Detect which cell encompasses the target text, then output its (X, Y) center coordinate. 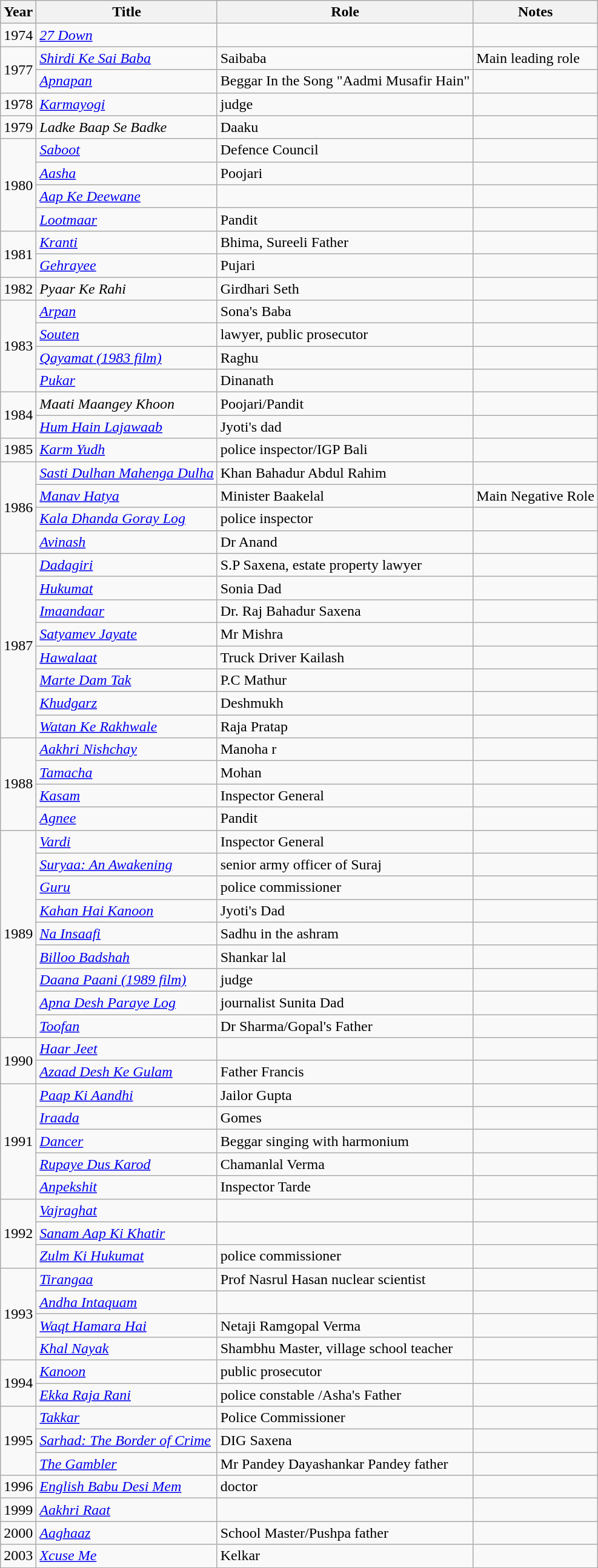
Sarhad: The Border of Crime (127, 1441)
Prof Nasrul Hasan nuclear scientist (345, 1279)
Na Insaafi (127, 934)
Kanoon (127, 1371)
1980 (18, 185)
Inspector Tarde (345, 1187)
1992 (18, 1233)
English Babu Desi Mem (127, 1487)
1977 (18, 70)
Kahan Hai Kanoon (127, 911)
Karm Yudh (127, 450)
lawyer, public prosecutor (345, 335)
Khudgarz (127, 703)
Main leading role (536, 58)
Saibaba (345, 58)
DIG Saxena (345, 1441)
Kelkar (345, 1556)
Mr Pandey Dayashankar Pandey father (345, 1464)
Khan Bahadur Abdul Rahim (345, 473)
Raja Pratap (345, 726)
Kala Dhanda Goray Log (127, 519)
Imaandaar (127, 611)
journalist Sunita Dad (345, 1003)
Paap Ki Aandhi (127, 1095)
Bhima, Sureeli Father (345, 242)
Sonia Dad (345, 588)
Beggar singing with harmonium (345, 1141)
1985 (18, 450)
Poojari (345, 173)
police inspector (345, 519)
Title (127, 12)
Pyaar Ke Rahi (127, 289)
Mohan (345, 772)
Deshmukh (345, 703)
Saboot (127, 150)
Hawalaat (127, 657)
2003 (18, 1556)
Xcuse Me (127, 1556)
Karmayogi (127, 104)
Aakhri Nishchay (127, 749)
1983 (18, 346)
Takkar (127, 1418)
Haar Jeet (127, 1049)
1988 (18, 784)
Year (18, 12)
1982 (18, 289)
Poojari/Pandit (345, 404)
Apnapan (127, 81)
Sasti Dulhan Mahenga Dulha (127, 473)
Sanam Aap Ki Khatir (127, 1233)
2000 (18, 1533)
Role (345, 12)
Dr Sharma/Gopal's Father (345, 1026)
Sadhu in the ashram (345, 934)
doctor (345, 1487)
Aasha (127, 173)
Sona's Baba (345, 312)
Girdhari Seth (345, 289)
1996 (18, 1487)
1981 (18, 254)
Notes (536, 12)
Avinash (127, 542)
27 Down (127, 35)
Tamacha (127, 772)
Watan Ke Rakhwale (127, 726)
Kasam (127, 796)
Mr Mishra (345, 634)
Daaku (345, 127)
Truck Driver Kailash (345, 657)
P.C Mathur (345, 680)
Shankar lal (345, 957)
1979 (18, 127)
Father Francis (345, 1072)
public prosecutor (345, 1371)
Waqt Hamara Hai (127, 1325)
1989 (18, 934)
1974 (18, 35)
Toofan (127, 1026)
Arpan (127, 312)
Aaghaaz (127, 1533)
1984 (18, 415)
Khal Nayak (127, 1348)
Gomes (345, 1118)
Jyoti's dad (345, 427)
Billoo Badshah (127, 957)
The Gambler (127, 1464)
Maati Maangey Khoon (127, 404)
Jyoti's Dad (345, 911)
Rupaye Dus Karod (127, 1164)
Main Negative Role (536, 496)
Satyamev Jayate (127, 634)
Jailor Gupta (345, 1095)
1986 (18, 507)
Apna Desh Paraye Log (127, 1003)
Police Commissioner (345, 1418)
Dancer (127, 1141)
Dinanath (345, 381)
Manoha r (345, 749)
Kranti (127, 242)
Suryaa: An Awakening (127, 865)
1995 (18, 1441)
School Master/Pushpa father (345, 1533)
Lootmaar (127, 219)
Chamanlal Verma (345, 1164)
Shambhu Master, village school teacher (345, 1348)
Marte Dam Tak (127, 680)
Aakhri Raat (127, 1510)
1999 (18, 1510)
Defence Council (345, 150)
1991 (18, 1141)
Hum Hain Lajawaab (127, 427)
Iraada (127, 1118)
police inspector/IGP Bali (345, 450)
Ekka Raja Rani (127, 1394)
Vardi (127, 842)
Andha Intaquam (127, 1302)
Anpekshit (127, 1187)
Dr. Raj Bahadur Saxena (345, 611)
Dr Anand (345, 542)
police constable /Asha's Father (345, 1394)
Daana Paani (1989 film) (127, 980)
Pukar (127, 381)
Agnee (127, 819)
Ladke Baap Se Badke (127, 127)
senior army officer of Suraj (345, 865)
1993 (18, 1314)
Souten (127, 335)
Azaad Desh Ke Gulam (127, 1072)
Pujari (345, 265)
1978 (18, 104)
Beggar In the Song "Aadmi Musafir Hain" (345, 81)
Gehrayee (127, 265)
Hukumat (127, 588)
Tirangaa (127, 1279)
Zulm Ki Hukumat (127, 1256)
Guru (127, 888)
1994 (18, 1383)
Qayamat (1983 film) (127, 358)
Raghu (345, 358)
S.P Saxena, estate property lawyer (345, 565)
Netaji Ramgopal Verma (345, 1325)
Dadagiri (127, 565)
Shirdi Ke Sai Baba (127, 58)
Minister Baakelal (345, 496)
Manav Hatya (127, 496)
1987 (18, 645)
Aap Ke Deewane (127, 196)
1990 (18, 1061)
Vajraghat (127, 1210)
